Extract the [X, Y] coordinate from the center of the cell holding the provided text.  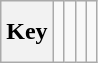
Key [27, 32]
